Provide the [x, y] coordinate of the cell's center where the given text is located.  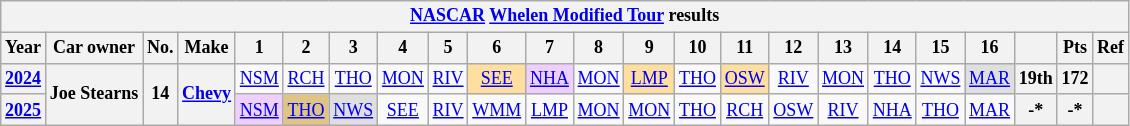
172 [1075, 78]
Ref [1111, 48]
No. [160, 48]
9 [650, 48]
1 [259, 48]
2 [306, 48]
Make [207, 48]
5 [448, 48]
12 [794, 48]
Joe Stearns [94, 94]
Car owner [94, 48]
2024 [24, 78]
15 [940, 48]
16 [990, 48]
19th [1036, 78]
11 [744, 48]
10 [698, 48]
13 [844, 48]
4 [404, 48]
6 [497, 48]
2025 [24, 110]
Chevy [207, 94]
Pts [1075, 48]
3 [354, 48]
Year [24, 48]
NASCAR Whelen Modified Tour results [565, 16]
7 [550, 48]
8 [598, 48]
WMM [497, 110]
